Provide the (X, Y) coordinate of the cell's center where the given text is located.  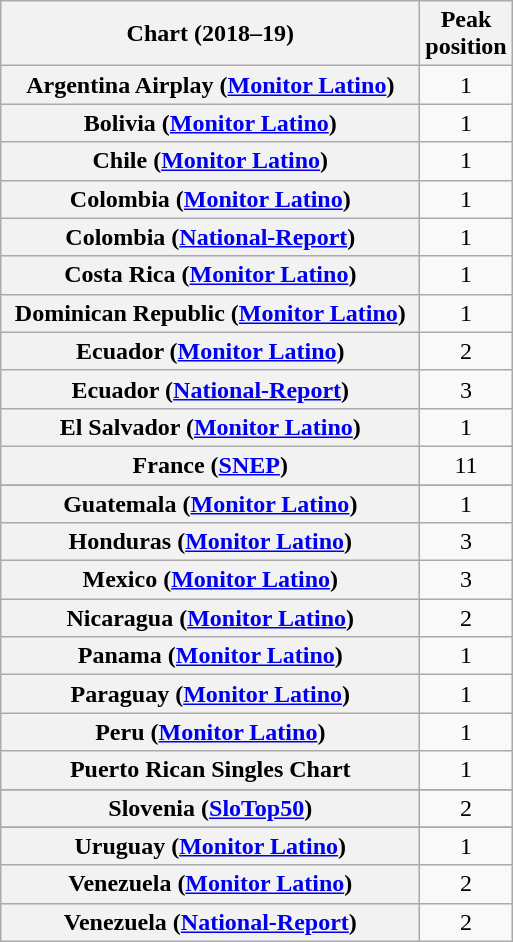
Argentina Airplay (Monitor Latino) (210, 85)
Chile (Monitor Latino) (210, 161)
Peakposition (466, 34)
El Salvador (Monitor Latino) (210, 427)
Guatemala (Monitor Latino) (210, 503)
Honduras (Monitor Latino) (210, 542)
Costa Rica (Monitor Latino) (210, 275)
Bolivia (Monitor Latino) (210, 123)
Ecuador (National-Report) (210, 389)
Uruguay (Monitor Latino) (210, 846)
France (SNEP) (210, 465)
Colombia (National-Report) (210, 237)
Slovenia (SloTop50) (210, 808)
Dominican Republic (Monitor Latino) (210, 313)
Peru (Monitor Latino) (210, 732)
Nicaragua (Monitor Latino) (210, 618)
Venezuela (National-Report) (210, 922)
11 (466, 465)
Ecuador (Monitor Latino) (210, 351)
Mexico (Monitor Latino) (210, 580)
Chart (2018–19) (210, 34)
Paraguay (Monitor Latino) (210, 694)
Venezuela (Monitor Latino) (210, 884)
Puerto Rican Singles Chart (210, 770)
Colombia (Monitor Latino) (210, 199)
Panama (Monitor Latino) (210, 656)
